Detect which cell encompasses the target text, then output its [X, Y] center coordinate. 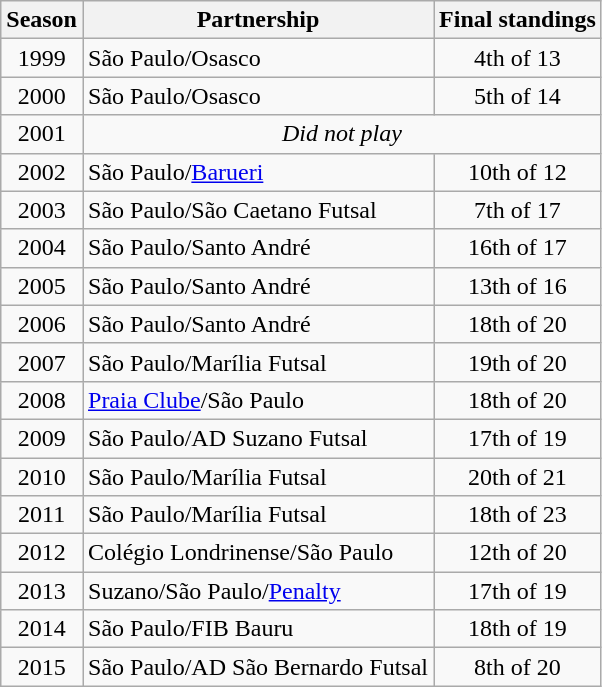
2010 [42, 477]
4th of 13 [518, 58]
2001 [42, 134]
São Paulo/São Caetano Futsal [258, 210]
2005 [42, 286]
2013 [42, 591]
Colégio Londrinense/São Paulo [258, 553]
2012 [42, 553]
São Paulo/FIB Bauru [258, 629]
5th of 14 [518, 96]
2004 [42, 248]
10th of 12 [518, 172]
São Paulo/AD Suzano Futsal [258, 438]
Partnership [258, 20]
20th of 21 [518, 477]
19th of 20 [518, 362]
2002 [42, 172]
Did not play [342, 134]
2015 [42, 667]
2006 [42, 324]
2011 [42, 515]
2009 [42, 438]
7th of 17 [518, 210]
Praia Clube/São Paulo [258, 400]
Season [42, 20]
2003 [42, 210]
São Paulo/Barueri [258, 172]
2008 [42, 400]
2014 [42, 629]
1999 [42, 58]
18th of 23 [518, 515]
8th of 20 [518, 667]
2007 [42, 362]
Final standings [518, 20]
12th of 20 [518, 553]
18th of 19 [518, 629]
16th of 17 [518, 248]
2000 [42, 96]
13th of 16 [518, 286]
Suzano/São Paulo/Penalty [258, 591]
São Paulo/AD São Bernardo Futsal [258, 667]
